From the cell containing the given text, extract its center point as (x, y) coordinate. 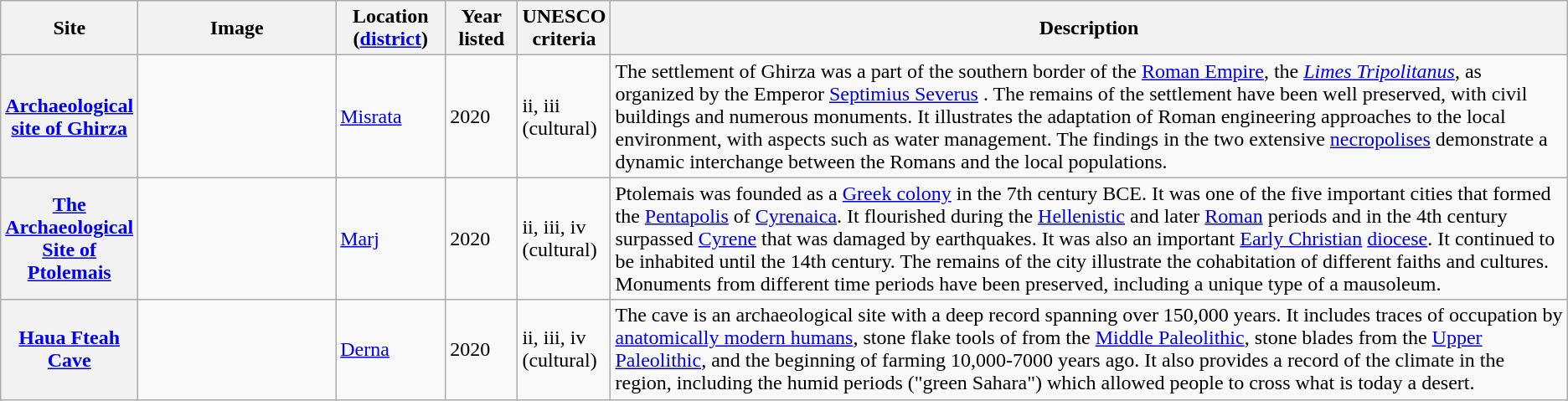
Location (district) (390, 28)
Archaeological site of Ghirza (70, 116)
Image (237, 28)
Haua Fteah Cave (70, 350)
Site (70, 28)
Description (1089, 28)
Marj (390, 239)
ii, iii (cultural) (565, 116)
Misrata (390, 116)
Year listed (482, 28)
UNESCO criteria (565, 28)
Derna (390, 350)
The Archaeological Site of Ptolemais (70, 239)
